From the cell containing the given text, extract its center point as [x, y] coordinate. 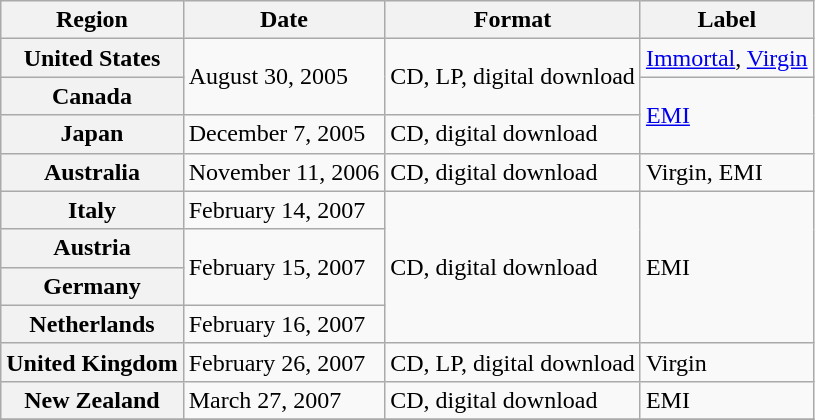
August 30, 2005 [284, 77]
Netherlands [92, 324]
Region [92, 20]
February 16, 2007 [284, 324]
Virgin, EMI [726, 172]
November 11, 2006 [284, 172]
Date [284, 20]
New Zealand [92, 400]
Austria [92, 248]
Label [726, 20]
Australia [92, 172]
February 14, 2007 [284, 210]
United Kingdom [92, 362]
Italy [92, 210]
United States [92, 58]
Virgin [726, 362]
February 26, 2007 [284, 362]
Format [513, 20]
Immortal, Virgin [726, 58]
February 15, 2007 [284, 267]
March 27, 2007 [284, 400]
Germany [92, 286]
Canada [92, 96]
Japan [92, 134]
December 7, 2005 [284, 134]
